Provide the (x, y) coordinate of the cell's center where the given text is located.  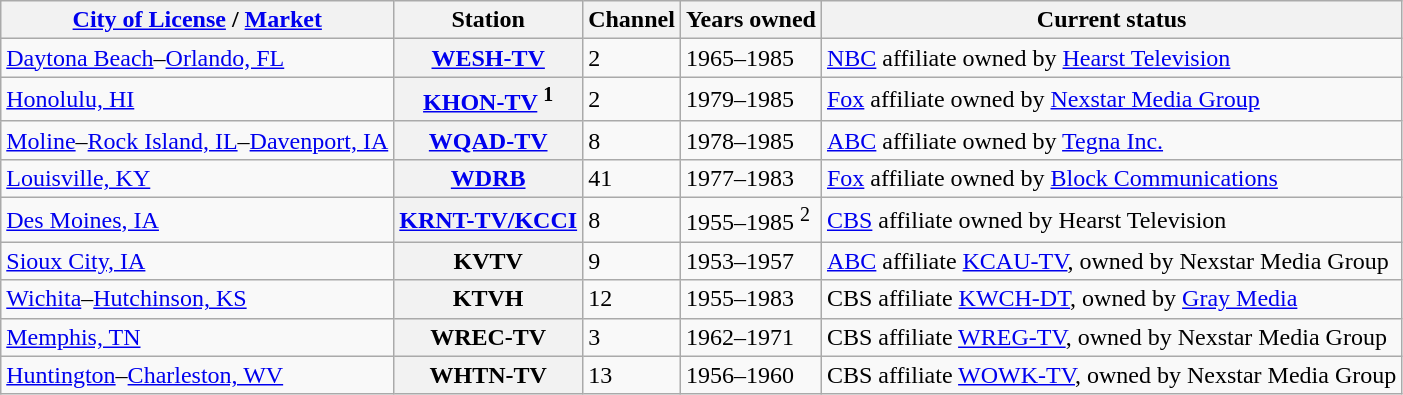
1965–1985 (750, 58)
12 (632, 299)
WHTN-TV (488, 375)
WDRB (488, 178)
1979–1985 (750, 100)
CBS affiliate WOWK-TV, owned by Nexstar Media Group (1111, 375)
Station (488, 20)
Fox affiliate owned by Nexstar Media Group (1111, 100)
NBC affiliate owned by Hearst Television (1111, 58)
1956–1960 (750, 375)
KTVH (488, 299)
1978–1985 (750, 140)
Current status (1111, 20)
9 (632, 261)
City of License / Market (198, 20)
1962–1971 (750, 337)
Honolulu, HI (198, 100)
1955–1983 (750, 299)
CBS affiliate KWCH-DT, owned by Gray Media (1111, 299)
Moline–Rock Island, IL–Davenport, IA (198, 140)
1977–1983 (750, 178)
KRNT-TV/KCCI (488, 220)
WREC-TV (488, 337)
Wichita–Hutchinson, KS (198, 299)
Memphis, TN (198, 337)
KHON-TV 1 (488, 100)
Daytona Beach–Orlando, FL (198, 58)
Sioux City, IA (198, 261)
WESH-TV (488, 58)
KVTV (488, 261)
ABC affiliate KCAU-TV, owned by Nexstar Media Group (1111, 261)
Louisville, KY (198, 178)
Des Moines, IA (198, 220)
13 (632, 375)
WQAD-TV (488, 140)
CBS affiliate owned by Hearst Television (1111, 220)
1953–1957 (750, 261)
3 (632, 337)
CBS affiliate WREG-TV, owned by Nexstar Media Group (1111, 337)
Channel (632, 20)
Huntington–Charleston, WV (198, 375)
1955–1985 2 (750, 220)
Years owned (750, 20)
Fox affiliate owned by Block Communications (1111, 178)
41 (632, 178)
ABC affiliate owned by Tegna Inc. (1111, 140)
